Extract the (X, Y) coordinate from the center of the cell holding the provided text.  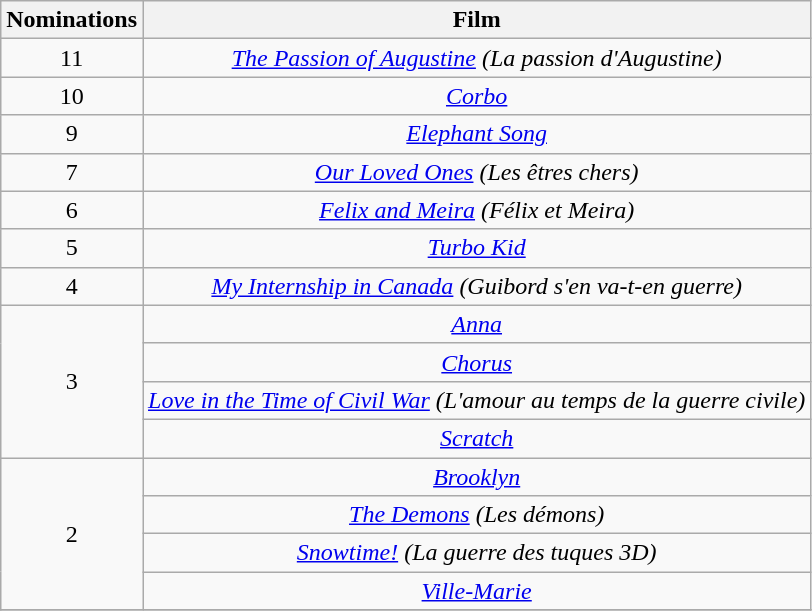
3 (72, 381)
Elephant Song (476, 134)
Ville-Marie (476, 591)
6 (72, 210)
My Internship in Canada (Guibord s'en va-t-en guerre) (476, 286)
Felix and Meira (Félix et Meira) (476, 210)
Anna (476, 324)
Our Loved Ones (Les êtres chers) (476, 172)
The Demons (Les démons) (476, 515)
2 (72, 534)
Film (476, 20)
The Passion of Augustine (La passion d'Augustine) (476, 58)
9 (72, 134)
11 (72, 58)
Love in the Time of Civil War (L'amour au temps de la guerre civile) (476, 400)
Turbo Kid (476, 248)
5 (72, 248)
7 (72, 172)
Scratch (476, 438)
Chorus (476, 362)
Corbo (476, 96)
Snowtime! (La guerre des tuques 3D) (476, 553)
Nominations (72, 20)
10 (72, 96)
4 (72, 286)
Brooklyn (476, 477)
